Output the [x, y] coordinate of the center of the cell containing the given text.  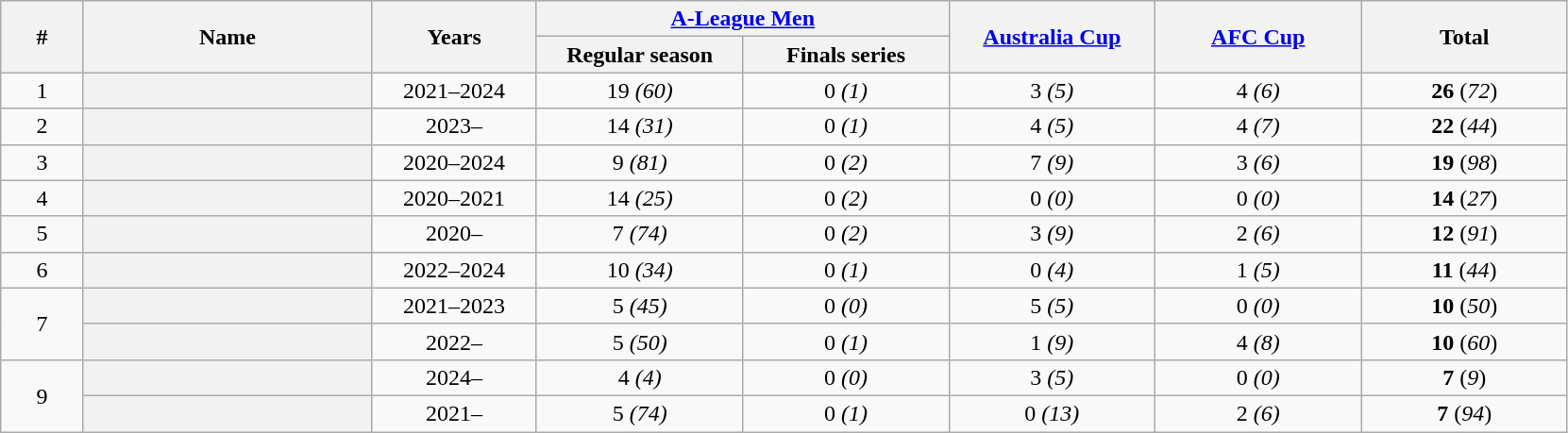
2020–2021 [455, 198]
4 (6) [1258, 91]
1 (5) [1258, 270]
5 (74) [639, 413]
2021– [455, 413]
0 (4) [1052, 270]
0 (13) [1052, 413]
4 (5) [1052, 126]
2024– [455, 377]
2 [42, 126]
2020–2024 [455, 162]
Finals series [846, 55]
Australia Cup [1052, 37]
4 (7) [1258, 126]
2020– [455, 234]
9 (81) [639, 162]
2022– [455, 341]
3 (9) [1052, 234]
19 (60) [639, 91]
7 (94) [1464, 413]
14 (27) [1464, 198]
2021–2023 [455, 306]
A-League Men [742, 19]
5 [42, 234]
2023– [455, 126]
10 (50) [1464, 306]
2021–2024 [455, 91]
19 (98) [1464, 162]
6 [42, 270]
3 (6) [1258, 162]
22 (44) [1464, 126]
3 [42, 162]
5 (5) [1052, 306]
14 (25) [639, 198]
5 (45) [639, 306]
14 (31) [639, 126]
1 (9) [1052, 341]
Years [455, 37]
5 (50) [639, 341]
# [42, 37]
10 (60) [1464, 341]
7 (74) [639, 234]
AFC Cup [1258, 37]
4 [42, 198]
12 (91) [1464, 234]
4 (4) [639, 377]
11 (44) [1464, 270]
26 (72) [1464, 91]
Total [1464, 37]
1 [42, 91]
7 [42, 324]
10 (34) [639, 270]
Name [228, 37]
2022–2024 [455, 270]
4 (8) [1258, 341]
9 [42, 395]
Regular season [639, 55]
